Return [X, Y] of the center of cell containing provided text 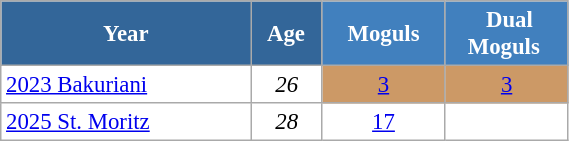
17 [384, 122]
Dual Moguls [506, 34]
26 [286, 85]
2025 St. Moritz [126, 122]
Moguls [384, 34]
Age [286, 34]
Year [126, 34]
2023 Bakuriani [126, 85]
28 [286, 122]
